Find where the given text appears and provide that cell's center as (X, Y) coordinate. 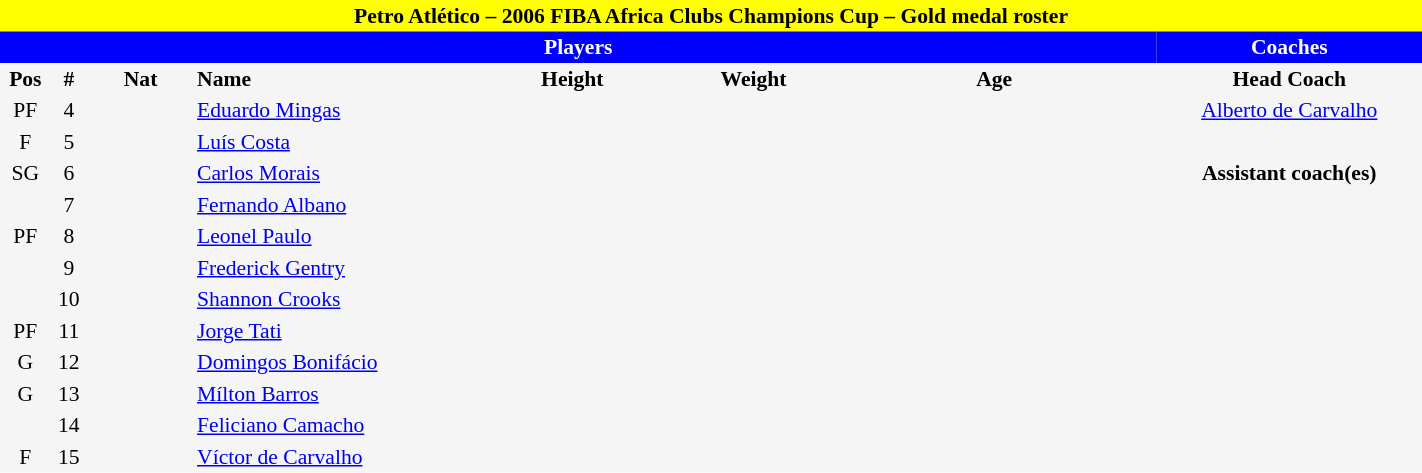
14 (69, 426)
Eduardo Mingas (332, 110)
# (69, 79)
12 (69, 362)
11 (69, 331)
Jorge Tati (332, 331)
8 (69, 236)
Alberto de Carvalho (1290, 110)
Age (994, 79)
15 (69, 457)
Leonel Paulo (332, 236)
13 (69, 394)
5 (69, 142)
Domingos Bonifácio (332, 362)
Mílton Barros (332, 394)
7 (69, 205)
Nat (140, 79)
Height (572, 79)
Luís Costa (332, 142)
Head Coach (1290, 79)
Fernando Albano (332, 205)
SG (26, 174)
Feliciano Camacho (332, 426)
6 (69, 174)
9 (69, 268)
Carlos Morais (332, 174)
Weight (753, 79)
Coaches (1290, 48)
Players (578, 48)
Víctor de Carvalho (332, 457)
Shannon Crooks (332, 300)
4 (69, 110)
Pos (26, 79)
Petro Atlético – 2006 FIBA Africa Clubs Champions Cup – Gold medal roster (711, 16)
Name (332, 79)
Frederick Gentry (332, 268)
Assistant coach(es) (1290, 174)
10 (69, 300)
